Extract the [x, y] coordinate from the center of the cell holding the provided text.  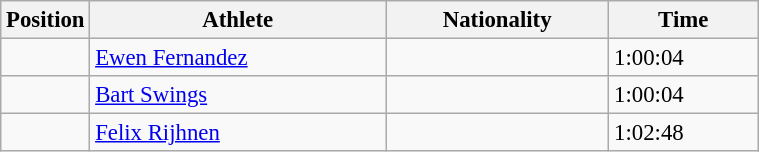
Position [46, 20]
Athlete [238, 20]
Nationality [498, 20]
Felix Rijhnen [238, 133]
1:02:48 [684, 133]
Bart Swings [238, 95]
Time [684, 20]
Ewen Fernandez [238, 58]
